Pinpoint the cell where the given text exists, returning its (x, y) midpoint coordinate. 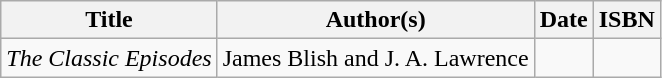
James Blish and J. A. Lawrence (376, 58)
The Classic Episodes (109, 58)
ISBN (626, 20)
Date (564, 20)
Author(s) (376, 20)
Title (109, 20)
